Provide the [X, Y] coordinate of the cell's center where the given text is located.  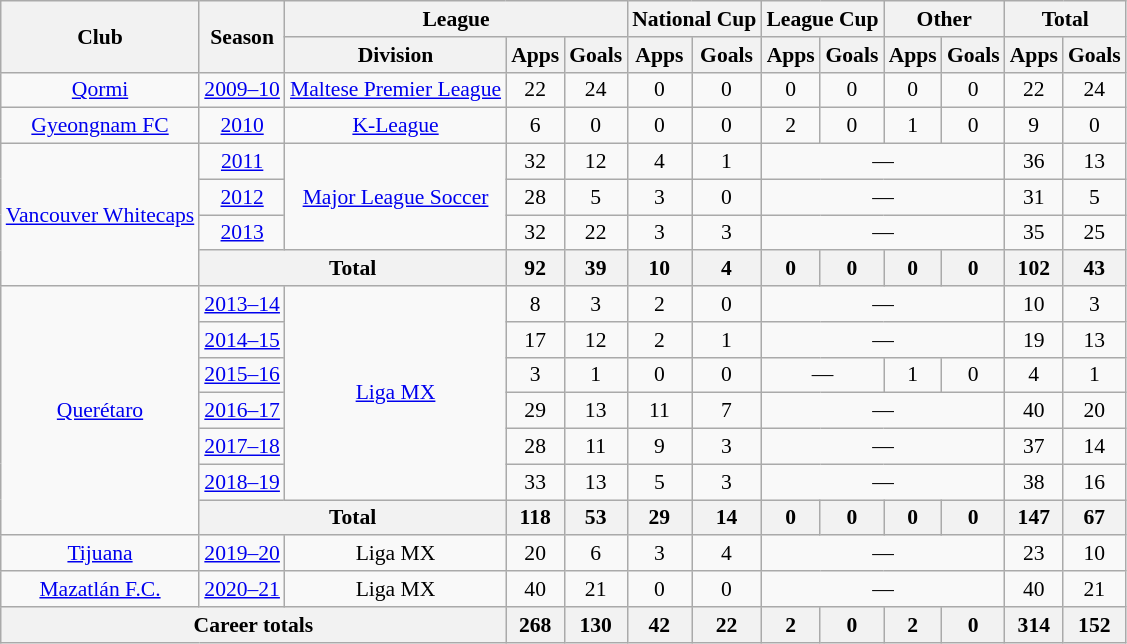
16 [1094, 482]
2013–14 [242, 304]
39 [596, 269]
33 [535, 482]
Club [100, 36]
268 [535, 625]
314 [1034, 625]
2013 [242, 233]
7 [727, 411]
2015–16 [242, 375]
2010 [242, 126]
31 [1034, 197]
43 [1094, 269]
53 [596, 518]
League Cup [822, 19]
National Cup [694, 19]
K-League [396, 126]
2018–19 [242, 482]
2016–17 [242, 411]
Division [396, 55]
Mazatlán F.C. [100, 589]
2011 [242, 162]
36 [1034, 162]
2017–18 [242, 447]
38 [1034, 482]
Season [242, 36]
37 [1034, 447]
152 [1094, 625]
Gyeongnam FC [100, 126]
2014–15 [242, 340]
67 [1094, 518]
Querétaro [100, 410]
Maltese Premier League [396, 90]
8 [535, 304]
2009–10 [242, 90]
League [456, 19]
Major League Soccer [396, 198]
25 [1094, 233]
23 [1034, 554]
Tijuana [100, 554]
Qormi [100, 90]
147 [1034, 518]
42 [659, 625]
Vancouver Whitecaps [100, 215]
2012 [242, 197]
130 [596, 625]
102 [1034, 269]
Career totals [254, 625]
2019–20 [242, 554]
Other [944, 19]
19 [1034, 340]
35 [1034, 233]
118 [535, 518]
2020–21 [242, 589]
92 [535, 269]
17 [535, 340]
